Extract the [x, y] coordinate from the center of the cell holding the provided text.  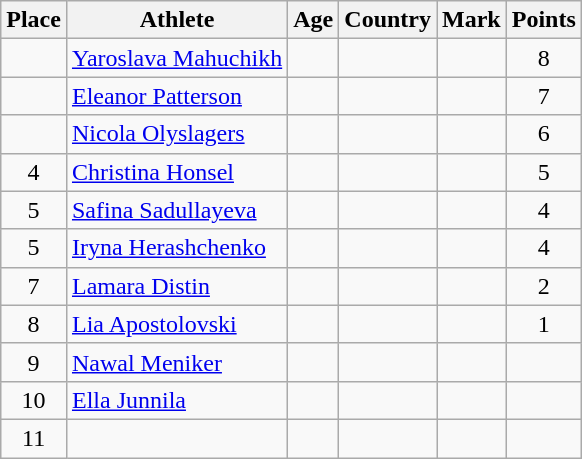
Christina Honsel [176, 172]
Ella Junnila [176, 400]
Age [314, 20]
10 [34, 400]
2 [544, 286]
Nawal Meniker [176, 362]
Eleanor Patterson [176, 96]
Nicola Olyslagers [176, 134]
9 [34, 362]
Iryna Herashchenko [176, 248]
Safina Sadullayeva [176, 210]
Yaroslava Mahuchikh [176, 58]
Athlete [176, 20]
1 [544, 324]
Mark [471, 20]
Lia Apostolovski [176, 324]
Country [388, 20]
6 [544, 134]
Points [544, 20]
Lamara Distin [176, 286]
11 [34, 438]
Place [34, 20]
